Identify which cell holds the provided text, then report its (x, y) central coordinate. 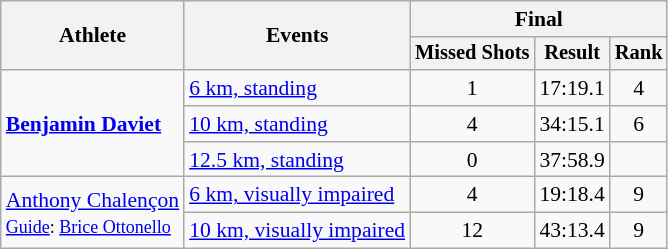
Events (297, 36)
Benjamin Daviet (92, 124)
10 km, standing (297, 124)
Athlete (92, 36)
Anthony ChalençonGuide: Brice Ottonello (92, 212)
17:19.1 (572, 88)
Rank (639, 54)
Missed Shots (472, 54)
43:13.4 (572, 231)
Result (572, 54)
19:18.4 (572, 195)
Final (538, 19)
37:58.9 (572, 160)
12.5 km, standing (297, 160)
10 km, visually impaired (297, 231)
0 (472, 160)
1 (472, 88)
6 km, visually impaired (297, 195)
6 km, standing (297, 88)
6 (639, 124)
12 (472, 231)
34:15.1 (572, 124)
